Extract the [x, y] coordinate from the center of the cell holding the provided text.  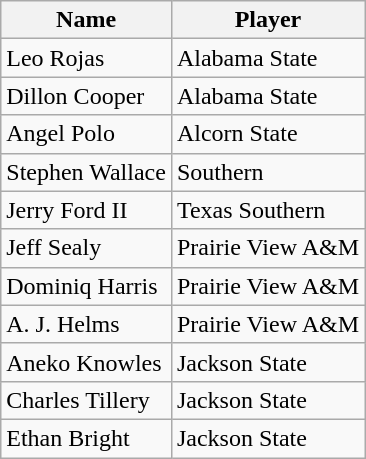
Charles Tillery [86, 400]
Player [268, 20]
Ethan Bright [86, 438]
Alcorn State [268, 134]
Southern [268, 172]
Leo Rojas [86, 58]
Dominiq Harris [86, 286]
Name [86, 20]
Stephen Wallace [86, 172]
Angel Polo [86, 134]
Texas Southern [268, 210]
A. J. Helms [86, 324]
Aneko Knowles [86, 362]
Dillon Cooper [86, 96]
Jeff Sealy [86, 248]
Jerry Ford II [86, 210]
